Detect which cell encompasses the target text, then output its (x, y) center coordinate. 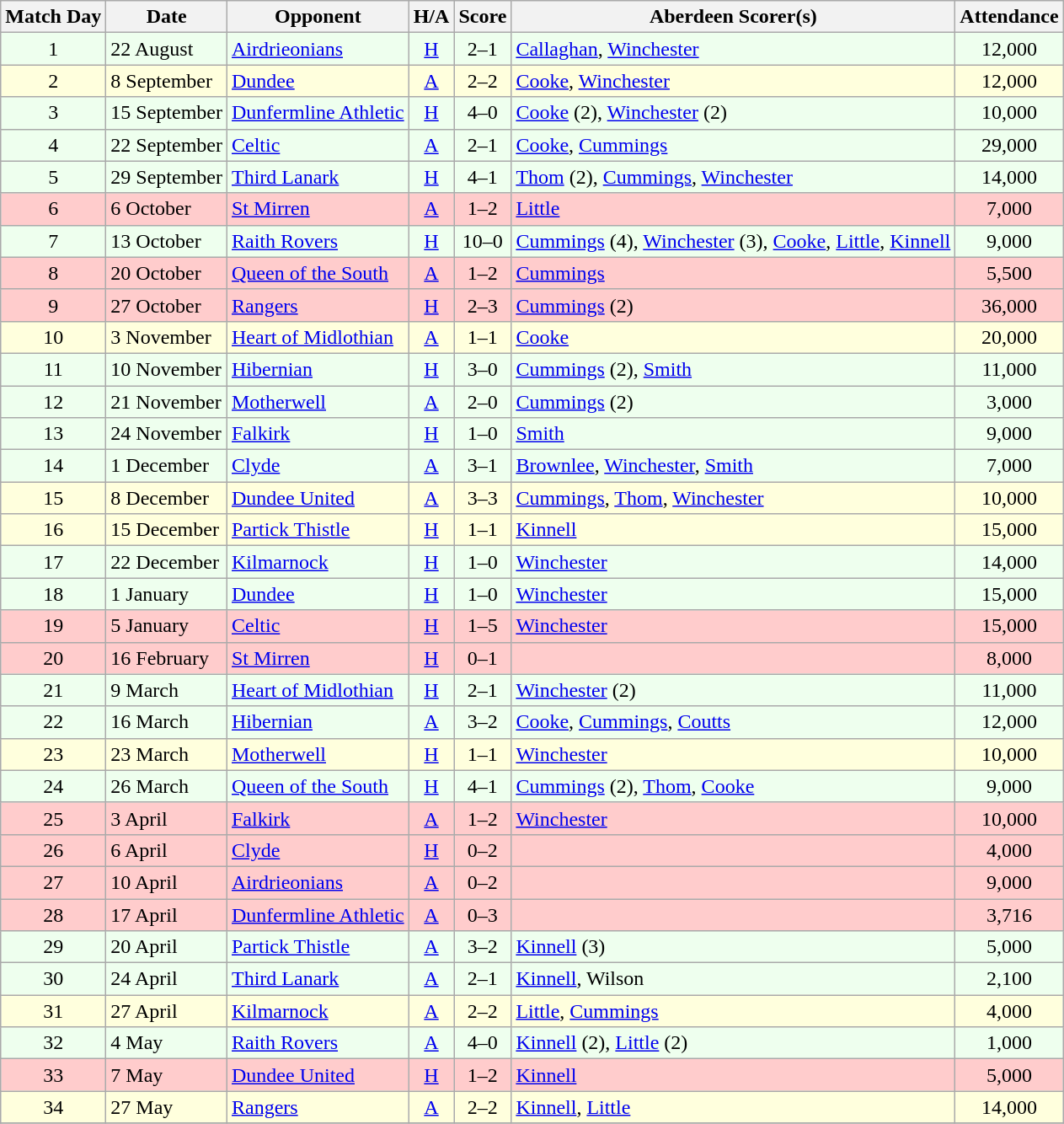
Cummings (733, 273)
15 (54, 498)
22 September (167, 145)
Opponent (318, 17)
11 (54, 369)
23 (54, 754)
28 (54, 914)
20 October (167, 273)
12 (54, 402)
0–1 (483, 658)
15 September (167, 113)
Cooke, Cummings, Coutts (733, 722)
36,000 (1009, 305)
22 December (167, 562)
18 (54, 594)
2 (54, 81)
10 April (167, 882)
15 December (167, 530)
Kinnell (3) (733, 947)
1,000 (1009, 1043)
4 May (167, 1043)
5 (54, 177)
8,000 (1009, 658)
1–5 (483, 626)
29 September (167, 177)
Cooke (2), Winchester (2) (733, 113)
5,500 (1009, 273)
24 (54, 786)
16 February (167, 658)
3–3 (483, 498)
Score (483, 17)
20 April (167, 947)
23 March (167, 754)
16 March (167, 722)
Callaghan, Winchester (733, 49)
19 (54, 626)
21 November (167, 402)
Cummings (4), Winchester (3), Cooke, Little, Kinnell (733, 241)
Cooke, Cummings (733, 145)
9 (54, 305)
13 (54, 434)
Kinnell (2), Little (2) (733, 1043)
24 April (167, 979)
8 September (167, 81)
13 October (167, 241)
2,100 (1009, 979)
14 (54, 466)
Kinnell, Little (733, 1107)
0–3 (483, 914)
27 October (167, 305)
10 November (167, 369)
3 April (167, 818)
20 (54, 658)
20,000 (1009, 337)
8 (54, 273)
Attendance (1009, 17)
Date (167, 17)
7 May (167, 1075)
1 January (167, 594)
26 March (167, 786)
7 (54, 241)
Kinnell, Wilson (733, 979)
8 December (167, 498)
Thom (2), Cummings, Winchester (733, 177)
21 (54, 690)
Smith (733, 434)
2–3 (483, 305)
3,000 (1009, 402)
9 March (167, 690)
29,000 (1009, 145)
2–0 (483, 402)
33 (54, 1075)
6 April (167, 850)
Little, Cummings (733, 1011)
Cooke, Winchester (733, 81)
Cooke (733, 337)
17 April (167, 914)
32 (54, 1043)
27 April (167, 1011)
Cummings, Thom, Winchester (733, 498)
Winchester (2) (733, 690)
31 (54, 1011)
Little (733, 209)
10 (54, 337)
34 (54, 1107)
Match Day (54, 17)
3,716 (1009, 914)
Aberdeen Scorer(s) (733, 17)
25 (54, 818)
6 October (167, 209)
3–0 (483, 369)
3–1 (483, 466)
26 (54, 850)
27 (54, 882)
5 January (167, 626)
29 (54, 947)
Cummings (2), Smith (733, 369)
H/A (431, 17)
17 (54, 562)
1 (54, 49)
6 (54, 209)
3 November (167, 337)
22 (54, 722)
27 May (167, 1107)
16 (54, 530)
22 August (167, 49)
24 November (167, 434)
Brownlee, Winchester, Smith (733, 466)
10–0 (483, 241)
Cummings (2), Thom, Cooke (733, 786)
4 (54, 145)
3 (54, 113)
1 December (167, 466)
30 (54, 979)
